Determine the [X, Y] coordinate at the center of the cell enclosing the given text.  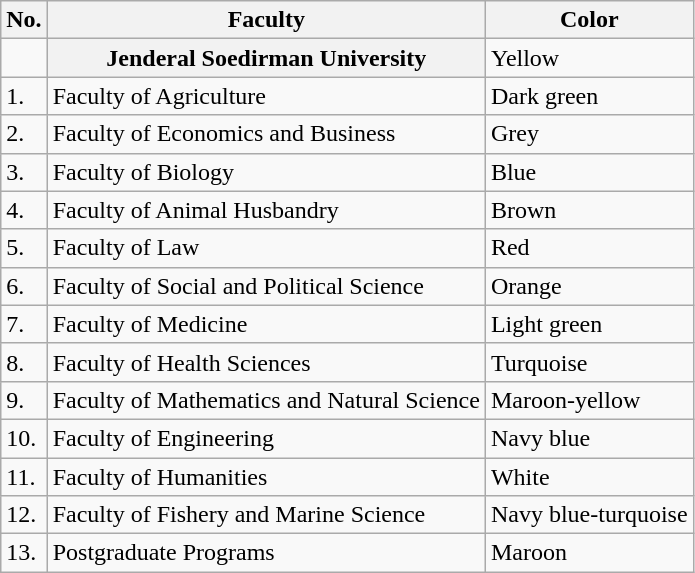
11. [24, 477]
Grey [589, 134]
Maroon-yellow [589, 400]
Turquoise [589, 362]
5. [24, 248]
Faculty of Medicine [266, 324]
Yellow [589, 58]
Faculty of Fishery and Marine Science [266, 515]
No. [24, 20]
2. [24, 134]
Faculty of Mathematics and Natural Science [266, 400]
Orange [589, 286]
6. [24, 286]
Faculty of Biology [266, 172]
10. [24, 438]
7. [24, 324]
9. [24, 400]
Color [589, 20]
White [589, 477]
Faculty of Animal Husbandry [266, 210]
Faculty of Engineering [266, 438]
Dark green [589, 96]
Blue [589, 172]
4. [24, 210]
Faculty of Law [266, 248]
13. [24, 553]
3. [24, 172]
Red [589, 248]
Faculty of Social and Political Science [266, 286]
Faculty of Humanities [266, 477]
12. [24, 515]
Light green [589, 324]
Jenderal Soedirman University [266, 58]
Faculty of Health Sciences [266, 362]
Navy blue [589, 438]
Postgraduate Programs [266, 553]
Navy blue-turquoise [589, 515]
Faculty of Agriculture [266, 96]
Brown [589, 210]
8. [24, 362]
Faculty of Economics and Business [266, 134]
Faculty [266, 20]
Maroon [589, 553]
1. [24, 96]
